Detect which cell encompasses the target text, then output its (X, Y) center coordinate. 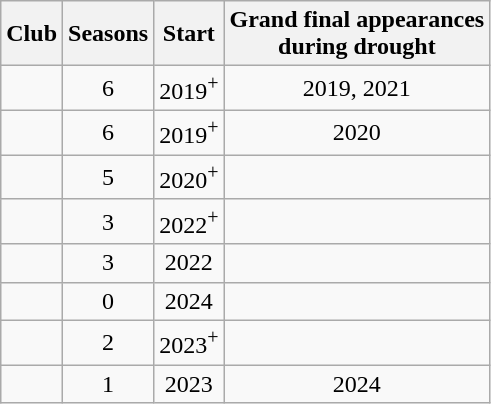
2023 (189, 384)
2023+ (189, 342)
2022+ (189, 222)
2020+ (189, 178)
5 (108, 178)
2022 (189, 263)
2 (108, 342)
Club (32, 34)
1 (108, 384)
Start (189, 34)
Seasons (108, 34)
2020 (357, 132)
Grand final appearancesduring drought (357, 34)
0 (108, 301)
2019, 2021 (357, 88)
